Locate the cell with the specified text and output its (x, y) center coordinate. 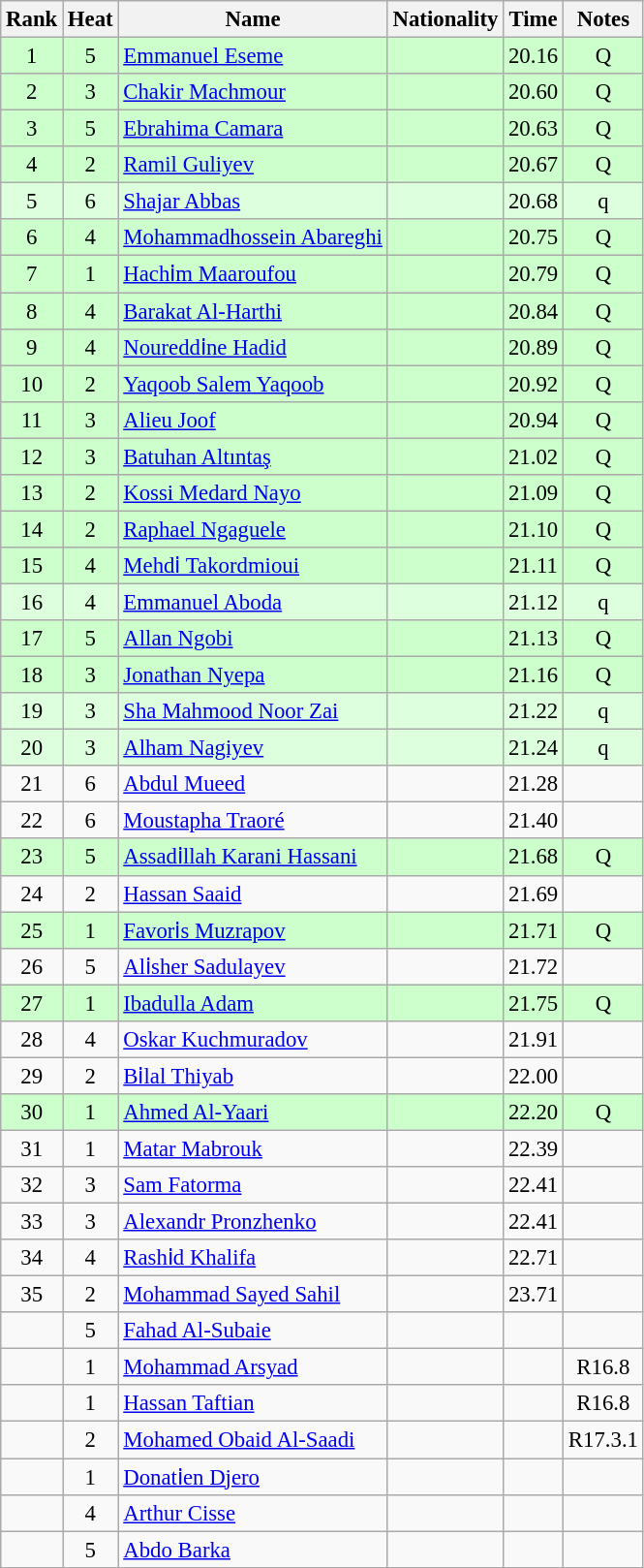
Emmanuel Aboda (253, 602)
29 (32, 1076)
21.72 (534, 966)
21.71 (534, 930)
Oskar Kuchmuradov (253, 1040)
16 (32, 602)
20.16 (534, 56)
28 (32, 1040)
22.71 (534, 1258)
R17.3.1 (604, 1440)
Ali̇sher Sadulayev (253, 966)
21 (32, 784)
21.22 (534, 711)
Moustapha Traoré (253, 821)
Sam Fatorma (253, 1185)
32 (32, 1185)
25 (32, 930)
21.16 (534, 675)
Chakir Machmour (253, 92)
15 (32, 566)
Barakat Al-Harthi (253, 311)
Arthur Cisse (253, 1513)
14 (32, 529)
20.67 (534, 165)
31 (32, 1148)
21.68 (534, 858)
Bi̇lal Thiyab (253, 1076)
21.24 (534, 748)
Hassan Saaid (253, 894)
Matar Mabrouk (253, 1148)
21.69 (534, 894)
33 (32, 1222)
22 (32, 821)
Mohamed Obaid Al-Saadi (253, 1440)
22.00 (534, 1076)
13 (32, 493)
Yaqoob Salem Yaqoob (253, 384)
Raphael Ngaguele (253, 529)
20.89 (534, 347)
23 (32, 858)
21.10 (534, 529)
21.09 (534, 493)
20.94 (534, 420)
Fahad Al-Subaie (253, 1331)
20 (32, 748)
9 (32, 347)
Notes (604, 19)
18 (32, 675)
Ramil Guliyev (253, 165)
Mohammad Arsyad (253, 1367)
Mehdi̇ Takordmioui (253, 566)
Donati̇en Djero (253, 1477)
21.12 (534, 602)
21.40 (534, 821)
Favori̇s Muzrapov (253, 930)
20.92 (534, 384)
Batuhan Altıntaş (253, 456)
Time (534, 19)
11 (32, 420)
23.71 (534, 1295)
Rashi̇d Khalifa (253, 1258)
Abdul Mueed (253, 784)
Alieu Joof (253, 420)
35 (32, 1295)
20.68 (534, 202)
30 (32, 1113)
10 (32, 384)
21.75 (534, 1003)
Hassan Taftian (253, 1404)
Emmanuel Eseme (253, 56)
Assadi̇llah Karani Hassani (253, 858)
Nationality (445, 19)
17 (32, 639)
20.60 (534, 92)
27 (32, 1003)
21.11 (534, 566)
8 (32, 311)
21.91 (534, 1040)
22.20 (534, 1113)
Jonathan Nyepa (253, 675)
Sha Mahmood Noor Zai (253, 711)
22.39 (534, 1148)
7 (32, 274)
21.13 (534, 639)
Mohammadhossein Abareghi (253, 237)
Abdo Barka (253, 1550)
20.63 (534, 129)
12 (32, 456)
20.84 (534, 311)
20.75 (534, 237)
Alexandr Pronzhenko (253, 1222)
Rank (32, 19)
19 (32, 711)
Hachi̇m Maaroufou (253, 274)
Shajar Abbas (253, 202)
Ebrahima Camara (253, 129)
Ahmed Al-Yaari (253, 1113)
21.28 (534, 784)
Allan Ngobi (253, 639)
Alham Nagiyev (253, 748)
Name (253, 19)
Mohammad Sayed Sahil (253, 1295)
21.02 (534, 456)
34 (32, 1258)
Noureddi̇ne Hadid (253, 347)
20.79 (534, 274)
Ibadulla Adam (253, 1003)
Kossi Medard Nayo (253, 493)
24 (32, 894)
Heat (91, 19)
26 (32, 966)
